Locate the cell with the specified text and output its [x, y] center coordinate. 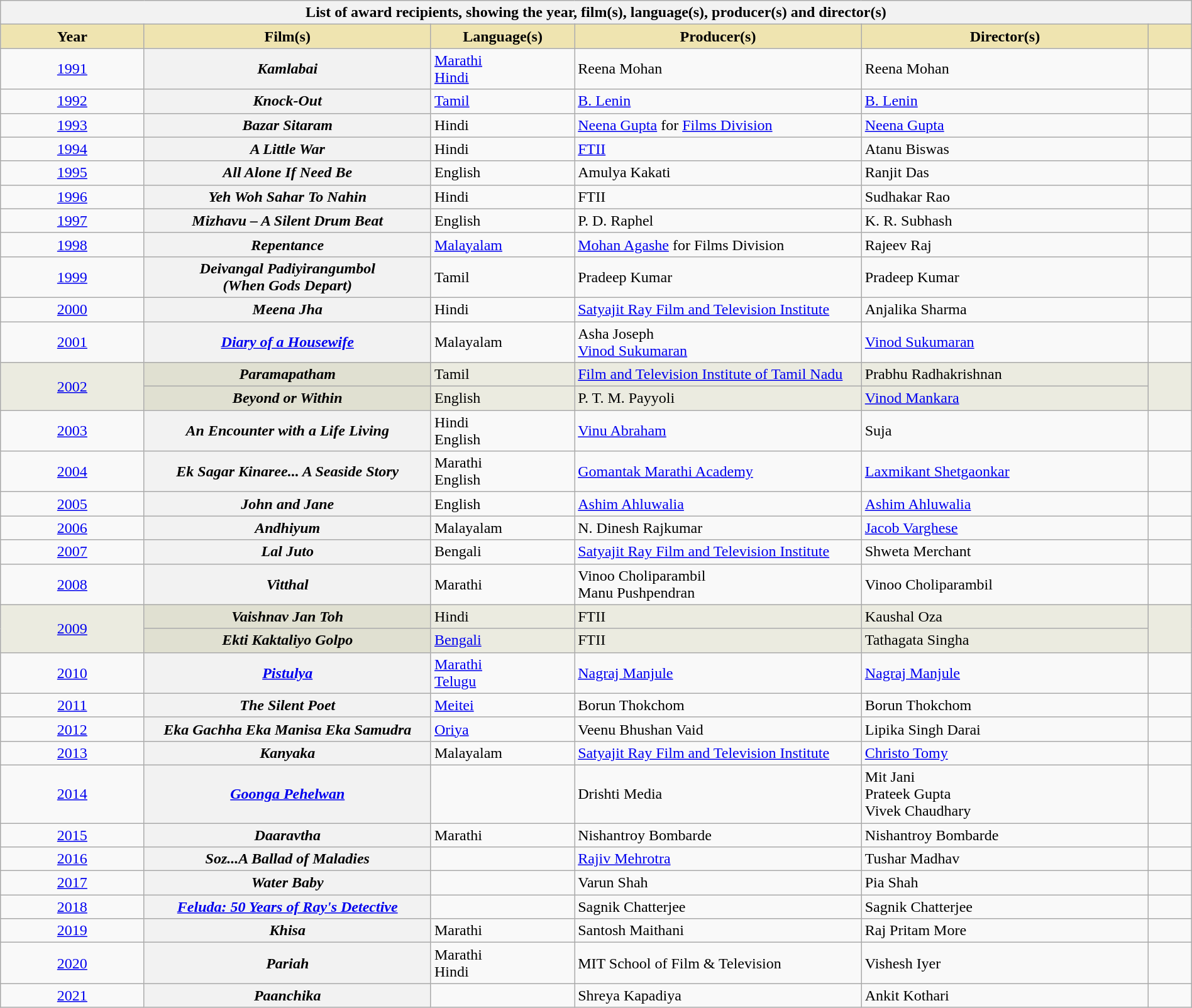
Prabhu Radhakrishnan [1005, 375]
Gomantak Marathi Academy [718, 471]
Kamlabai [287, 69]
2002 [72, 386]
Producer(s) [718, 36]
MarathiHindi [502, 69]
Atanu Biswas [1005, 149]
List of award recipients, showing the year, film(s), language(s), producer(s) and director(s) [596, 13]
Director(s) [1005, 36]
MarathiEnglish [502, 471]
An Encounter with a Life Living [287, 431]
1997 [72, 221]
P. T. M. Payyoli [718, 398]
Andhiyum [287, 528]
Marathi Hindi [502, 963]
Lal Juto [287, 552]
2016 [72, 859]
Pariah [287, 963]
Daaravtha [287, 835]
Vinoo CholiparambilManu Pushpendran [718, 584]
2020 [72, 963]
1995 [72, 173]
Mohan Agashe for Films Division [718, 244]
Water Baby [287, 883]
1993 [72, 125]
1991 [72, 69]
Lipika Singh Darai [1005, 729]
Year [72, 36]
Suja [1005, 431]
2000 [72, 309]
Rajiv Mehrotra [718, 859]
Feluda: 50 Years of Ray's Detective [287, 907]
1996 [72, 197]
Meena Jha [287, 309]
Raj Pritam More [1005, 931]
2007 [72, 552]
Meitei [502, 705]
2001 [72, 342]
Eka Gachha Eka Manisa Eka Samudra [287, 729]
Vinod Sukumaran [1005, 342]
HindiEnglish [502, 431]
Asha JosephVinod Sukumaran [718, 342]
Ekti Kaktaliyo Golpo [287, 640]
P. D. Raphel [718, 221]
K. R. Subhash [1005, 221]
2003 [72, 431]
Language(s) [502, 36]
Yeh Woh Sahar To Nahin [287, 197]
2004 [72, 471]
Beyond or Within [287, 398]
Tathagata Singha [1005, 640]
N. Dinesh Rajkumar [718, 528]
Laxmikant Shetgaonkar [1005, 471]
Repentance [287, 244]
Vishesh Iyer [1005, 963]
Khisa [287, 931]
Diary of a Housewife [287, 342]
Ankit Kothari [1005, 995]
2010 [72, 672]
Bazar Sitaram [287, 125]
Sudhakar Rao [1005, 197]
Oriya [502, 729]
Vinoo Choliparambil [1005, 584]
The Silent Poet [287, 705]
Vaishnav Jan Toh [287, 616]
Ranjit Das [1005, 173]
Vitthal [287, 584]
1992 [72, 101]
John and Jane [287, 504]
Mizhavu – A Silent Drum Beat [287, 221]
Amulya Kakati [718, 173]
Ek Sagar Kinaree... A Seaside Story [287, 471]
Christo Tomy [1005, 753]
Neena Gupta for Films Division [718, 125]
Paramapatham [287, 375]
Pia Shah [1005, 883]
Neena Gupta [1005, 125]
1994 [72, 149]
Shweta Merchant [1005, 552]
Tushar Madhav [1005, 859]
Vinu Abraham [718, 431]
2017 [72, 883]
MarathiTelugu [502, 672]
Knock-Out [287, 101]
2019 [72, 931]
2012 [72, 729]
1998 [72, 244]
Deivangal Padiyirangumbol(When Gods Depart) [287, 277]
Paanchika [287, 995]
2018 [72, 907]
A Little War [287, 149]
Shreya Kapadiya [718, 995]
Kanyaka [287, 753]
2011 [72, 705]
Veenu Bhushan Vaid [718, 729]
Anjalika Sharma [1005, 309]
2009 [72, 628]
2021 [72, 995]
MIT School of Film & Television [718, 963]
Mit JaniPrateek GuptaVivek Chaudhary [1005, 794]
2006 [72, 528]
Film and Television Institute of Tamil Nadu [718, 375]
2013 [72, 753]
Drishti Media [718, 794]
Kaushal Oza [1005, 616]
All Alone If Need Be [287, 173]
2014 [72, 794]
Santosh Maithani [718, 931]
Vinod Mankara [1005, 398]
Pistulya [287, 672]
Goonga Pehelwan [287, 794]
Film(s) [287, 36]
2005 [72, 504]
1999 [72, 277]
Soz...A Ballad of Maladies [287, 859]
Jacob Varghese [1005, 528]
2015 [72, 835]
2008 [72, 584]
Varun Shah [718, 883]
Rajeev Raj [1005, 244]
